Identify which cell holds the provided text, then report its [X, Y] central coordinate. 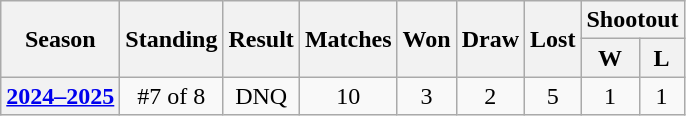
W [610, 58]
Draw [490, 39]
5 [553, 96]
Lost [553, 39]
3 [426, 96]
L [662, 58]
2 [490, 96]
Result [261, 39]
#7 of 8 [172, 96]
Won [426, 39]
10 [348, 96]
Standing [172, 39]
DNQ [261, 96]
2024–2025 [60, 96]
Matches [348, 39]
Season [60, 39]
Shootout [632, 20]
